Extract the [X, Y] coordinate from the center of the cell holding the provided text.  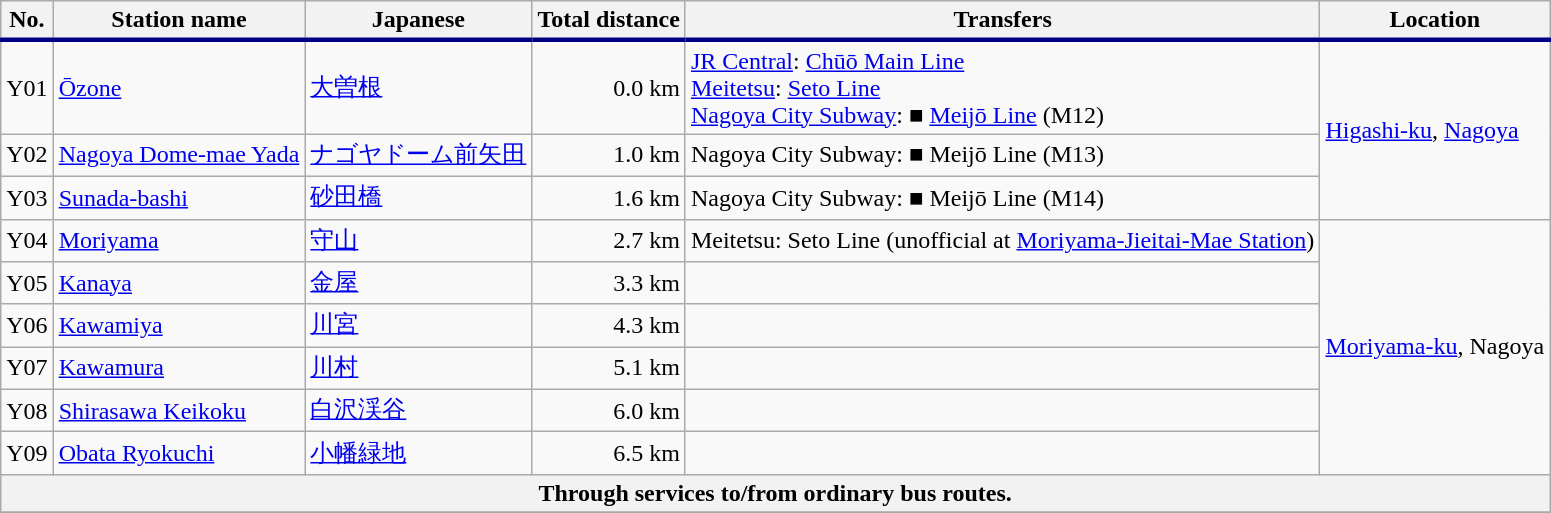
4.3 km [609, 326]
Kawamiya [179, 326]
Transfers [1002, 21]
0.0 km [609, 87]
1.6 km [609, 198]
2.7 km [609, 240]
金屋 [418, 284]
Meitetsu: Seto Line (unofficial at Moriyama-Jieitai-Mae Station) [1002, 240]
Moriyama-ku, Nagoya [1435, 346]
Y01 [27, 87]
川村 [418, 368]
Y07 [27, 368]
川宮 [418, 326]
Y05 [27, 284]
Y04 [27, 240]
Sunada-bashi [179, 198]
Y03 [27, 198]
Ōzone [179, 87]
Obata Ryokuchi [179, 454]
Y09 [27, 454]
Location [1435, 21]
6.5 km [609, 454]
Total distance [609, 21]
Station name [179, 21]
5.1 km [609, 368]
Higashi-ku, Nagoya [1435, 130]
Nagoya City Subway: ■ Meijō Line (M14) [1002, 198]
砂田橋 [418, 198]
Nagoya City Subway: ■ Meijō Line (M13) [1002, 156]
守山 [418, 240]
Nagoya Dome-mae Yada [179, 156]
Y06 [27, 326]
Japanese [418, 21]
白沢渓谷 [418, 410]
1.0 km [609, 156]
小幡緑地 [418, 454]
Y08 [27, 410]
Kawamura [179, 368]
3.3 km [609, 284]
Y02 [27, 156]
Shirasawa Keikoku [179, 410]
Moriyama [179, 240]
Through services to/from ordinary bus routes. [776, 493]
No. [27, 21]
Kanaya [179, 284]
大曽根 [418, 87]
JR Central: Chūō Main LineMeitetsu: Seto LineNagoya City Subway: ■ Meijō Line (M12) [1002, 87]
6.0 km [609, 410]
ナゴヤドーム前矢田 [418, 156]
